Capture the cell that displays the provided text and extract its (x, y) central coordinate. 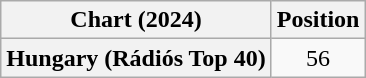
56 (318, 58)
Position (318, 20)
Hungary (Rádiós Top 40) (136, 58)
Chart (2024) (136, 20)
